Extract the (x, y) coordinate from the center of the cell holding the provided text.  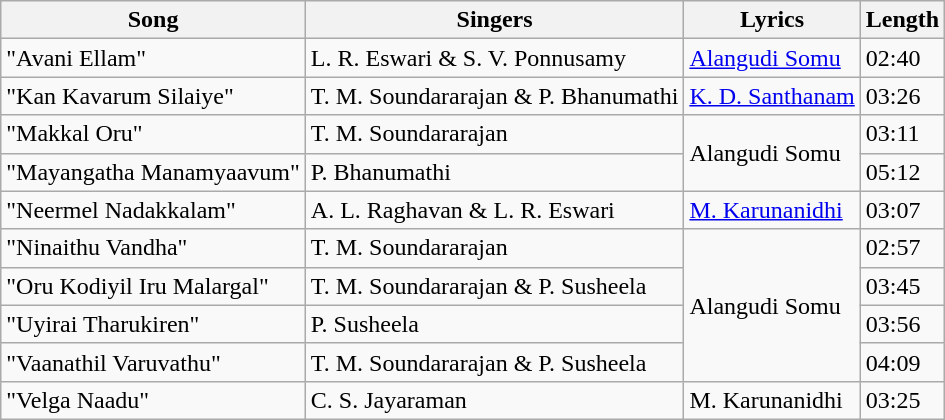
"Makkal Oru" (154, 134)
P. Susheela (494, 324)
"Kan Kavarum Silaiye" (154, 96)
05:12 (902, 172)
03:56 (902, 324)
T. M. Soundararajan & P. Bhanumathi (494, 96)
"Mayangatha Manamyaavum" (154, 172)
"Oru Kodiyil Iru Malargal" (154, 286)
04:09 (902, 362)
"Avani Ellam" (154, 58)
"Ninaithu Vandha" (154, 248)
02:57 (902, 248)
02:40 (902, 58)
A. L. Raghavan & L. R. Eswari (494, 210)
03:25 (902, 400)
"Velga Naadu" (154, 400)
03:11 (902, 134)
Length (902, 20)
03:45 (902, 286)
03:26 (902, 96)
C. S. Jayaraman (494, 400)
"Neermel Nadakkalam" (154, 210)
03:07 (902, 210)
K. D. Santhanam (772, 96)
Song (154, 20)
"Vaanathil Varuvathu" (154, 362)
"Uyirai Tharukiren" (154, 324)
Lyrics (772, 20)
P. Bhanumathi (494, 172)
L. R. Eswari & S. V. Ponnusamy (494, 58)
Singers (494, 20)
